Identify which cell holds the provided text, then report its (X, Y) central coordinate. 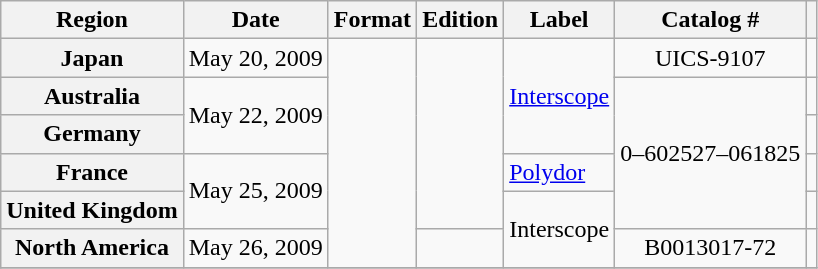
May 22, 2009 (256, 115)
Australia (92, 96)
France (92, 172)
North America (92, 248)
May 26, 2009 (256, 248)
Germany (92, 134)
Catalog # (710, 20)
Japan (92, 58)
May 20, 2009 (256, 58)
Format (372, 20)
B0013017-72 (710, 248)
Label (560, 20)
UICS-9107 (710, 58)
Date (256, 20)
0–602527–061825 (710, 153)
Edition (460, 20)
May 25, 2009 (256, 191)
United Kingdom (92, 210)
Polydor (560, 172)
Region (92, 20)
